From the cell containing the given text, extract its center point as (X, Y) coordinate. 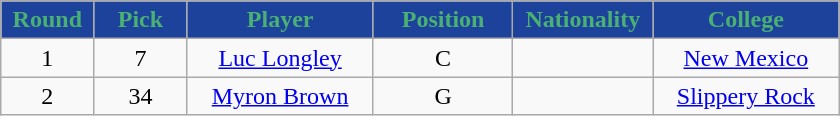
Nationality (583, 20)
7 (140, 58)
G (443, 96)
Myron Brown (280, 96)
New Mexico (746, 58)
C (443, 58)
Player (280, 20)
Round (48, 20)
Luc Longley (280, 58)
2 (48, 96)
Slippery Rock (746, 96)
College (746, 20)
Pick (140, 20)
34 (140, 96)
1 (48, 58)
Position (443, 20)
